Determine the (X, Y) coordinate at the center of the cell enclosing the given text.  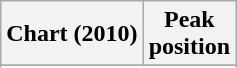
Chart (2010) (72, 34)
Peak position (189, 34)
